For the text-containing cell, return its midpoint in (x, y) coordinate format. 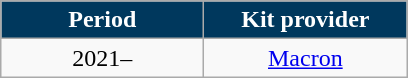
Kit provider (306, 20)
2021– (102, 58)
Macron (306, 58)
Period (102, 20)
